Find where the given text appears and provide that cell's center as [X, Y] coordinate. 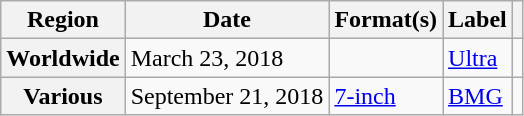
Ultra [478, 58]
Format(s) [386, 20]
Date [227, 20]
BMG [478, 96]
Label [478, 20]
7-inch [386, 96]
Worldwide [63, 58]
Region [63, 20]
September 21, 2018 [227, 96]
Various [63, 96]
March 23, 2018 [227, 58]
